Identify which cell holds the provided text, then report its (x, y) central coordinate. 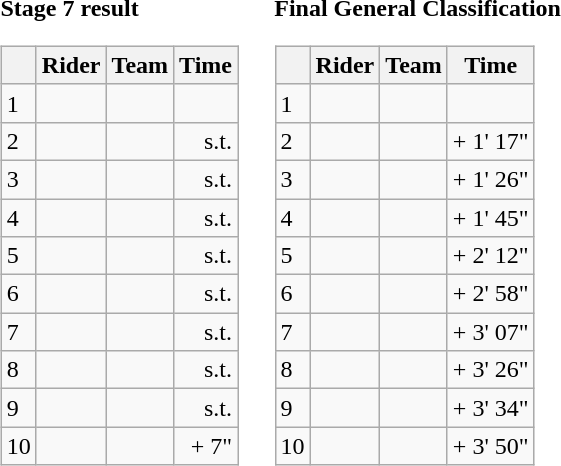
+ 7" (206, 446)
+ 2' 58" (490, 294)
+ 3' 26" (490, 370)
+ 3' 34" (490, 408)
+ 3' 50" (490, 446)
+ 1' 26" (490, 179)
+ 2' 12" (490, 256)
+ 3' 07" (490, 332)
+ 1' 45" (490, 217)
+ 1' 17" (490, 141)
